Return [X, Y] of the center of cell containing provided text 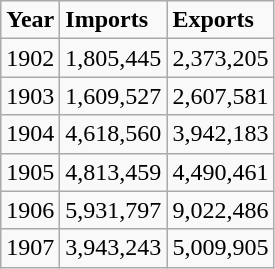
1903 [30, 96]
1,805,445 [114, 58]
3,942,183 [220, 134]
4,490,461 [220, 172]
3,943,243 [114, 248]
4,618,560 [114, 134]
1907 [30, 248]
9,022,486 [220, 210]
1904 [30, 134]
Year [30, 20]
2,373,205 [220, 58]
5,931,797 [114, 210]
Exports [220, 20]
4,813,459 [114, 172]
1,609,527 [114, 96]
1905 [30, 172]
Imports [114, 20]
1902 [30, 58]
1906 [30, 210]
2,607,581 [220, 96]
5,009,905 [220, 248]
